Detect which cell encompasses the target text, then output its (X, Y) center coordinate. 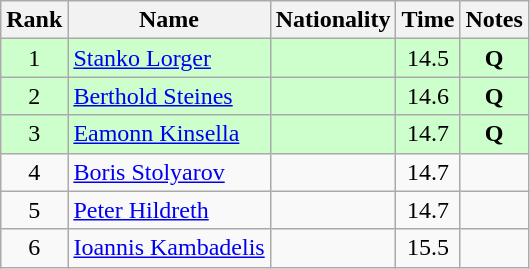
4 (34, 172)
Boris Stolyarov (169, 172)
Name (169, 20)
15.5 (428, 248)
3 (34, 134)
Ioannis Kambadelis (169, 248)
Time (428, 20)
14.5 (428, 58)
1 (34, 58)
Stanko Lorger (169, 58)
Rank (34, 20)
Notes (494, 20)
5 (34, 210)
Eamonn Kinsella (169, 134)
Nationality (333, 20)
2 (34, 96)
14.6 (428, 96)
Berthold Steines (169, 96)
6 (34, 248)
Peter Hildreth (169, 210)
